Capture the cell that displays the provided text and extract its [X, Y] central coordinate. 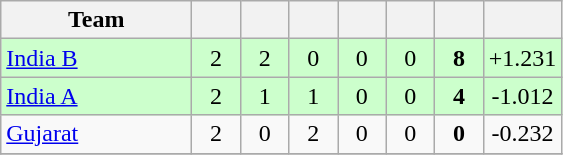
8 [460, 58]
4 [460, 96]
Team [96, 20]
+1.231 [522, 58]
-0.232 [522, 134]
India A [96, 96]
-1.012 [522, 96]
India B [96, 58]
Gujarat [96, 134]
